Capture the cell that displays the provided text and extract its [x, y] central coordinate. 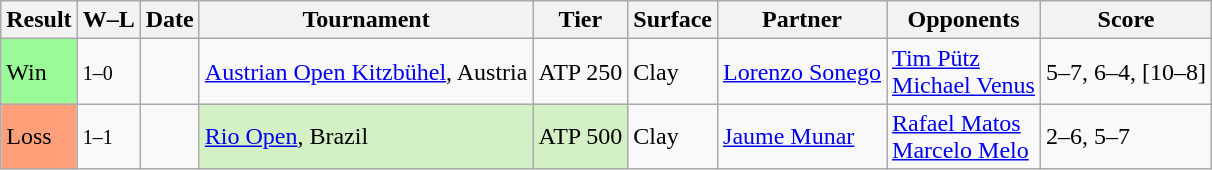
Opponents [964, 20]
Surface [673, 20]
Rafael Matos Marcelo Melo [964, 136]
ATP 250 [580, 72]
Lorenzo Sonego [802, 72]
Score [1126, 20]
5–7, 6–4, [10–8] [1126, 72]
Tournament [366, 20]
W–L [108, 20]
2–6, 5–7 [1126, 136]
Win [39, 72]
Partner [802, 20]
Jaume Munar [802, 136]
Tier [580, 20]
Loss [39, 136]
1–0 [108, 72]
1–1 [108, 136]
Result [39, 20]
ATP 500 [580, 136]
Rio Open, Brazil [366, 136]
Tim Pütz Michael Venus [964, 72]
Date [170, 20]
Austrian Open Kitzbühel, Austria [366, 72]
